Output the [X, Y] coordinate of the center of the cell containing the given text.  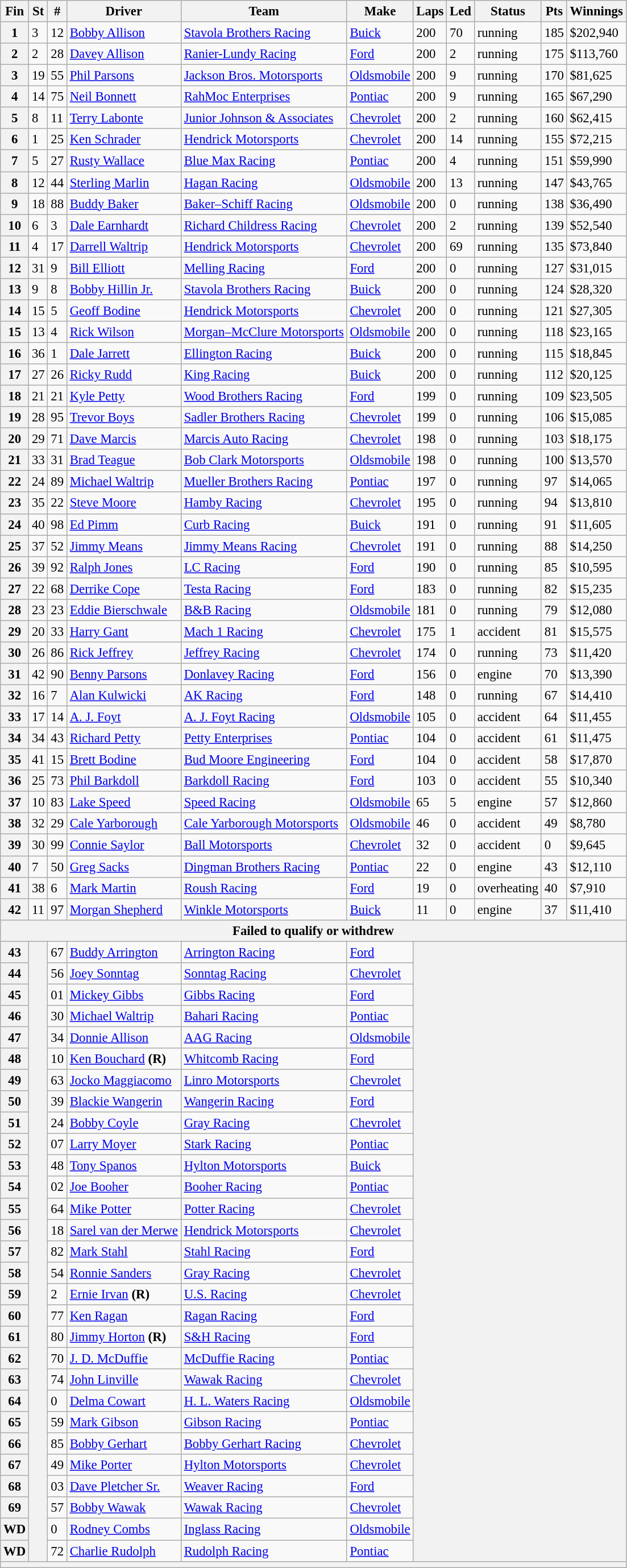
81 [554, 631]
Neil Bonnett [124, 97]
J. D. McDuffie [124, 1358]
151 [554, 161]
147 [554, 183]
138 [554, 204]
$11,475 [596, 738]
Richard Petty [124, 738]
Roush Racing [264, 888]
139 [554, 225]
Terry Labonte [124, 118]
RahMoc Enterprises [264, 97]
Melling Racing [264, 268]
Trevor Boys [124, 417]
Mueller Brothers Racing [264, 482]
195 [430, 503]
183 [430, 589]
124 [554, 289]
Ken Schrader [124, 139]
160 [554, 118]
07 [57, 1144]
Blackie Wangerin [124, 1102]
$9,645 [596, 845]
127 [554, 268]
$27,305 [596, 311]
45 [15, 995]
106 [554, 417]
$36,490 [596, 204]
Rodney Combs [124, 1529]
Mark Martin [124, 888]
AK Racing [264, 696]
St [39, 11]
Make [380, 11]
Jimmy Horton (R) [124, 1337]
80 [57, 1337]
51 [15, 1123]
S&H Racing [264, 1337]
overheating [508, 888]
Fin [15, 11]
Gibson Racing [264, 1422]
Laps [430, 11]
100 [554, 460]
Arrington Racing [264, 952]
Bud Moore Engineering [264, 760]
79 [554, 610]
Dave Pletcher Sr. [124, 1487]
Jimmy Means Racing [264, 546]
197 [430, 482]
Mike Porter [124, 1465]
Ed Pimm [124, 524]
$62,415 [596, 118]
Buddy Arrington [124, 952]
Geoff Bodine [124, 311]
Harry Gant [124, 631]
Tony Spanos [124, 1166]
Led [460, 11]
Mickey Gibbs [124, 995]
185 [554, 33]
60 [15, 1315]
Bobby Wawak [124, 1508]
U.S. Racing [264, 1294]
$23,505 [596, 396]
LC Racing [264, 567]
Charlie Rudolph [124, 1551]
McDuffie Racing [264, 1358]
Rick Jeffrey [124, 653]
03 [57, 1487]
$67,290 [596, 97]
71 [57, 439]
Darrell Waltrip [124, 246]
Steve Moore [124, 503]
Jimmy Means [124, 546]
95 [57, 417]
$23,165 [596, 332]
Richard Childress Racing [264, 225]
$73,840 [596, 246]
121 [554, 311]
Ken Bouchard (R) [124, 1059]
Morgan–McClure Motorsports [264, 332]
62 [15, 1358]
$15,235 [596, 589]
Driver [124, 11]
Speed Racing [264, 802]
Testa Racing [264, 589]
Pts [554, 11]
$12,110 [596, 867]
Buddy Baker [124, 204]
$12,860 [596, 802]
86 [57, 653]
Jocko Maggiacomo [124, 1081]
$17,870 [596, 760]
112 [554, 375]
$72,215 [596, 139]
A. J. Foyt [124, 717]
Ricky Rudd [124, 375]
105 [430, 717]
$8,780 [596, 824]
AAG Racing [264, 1037]
$11,455 [596, 717]
Hagan Racing [264, 183]
Gibbs Racing [264, 995]
Linro Motorsports [264, 1081]
Ragan Racing [264, 1315]
Failed to qualify or withdrew [313, 930]
Rusty Wallace [124, 161]
Lake Speed [124, 802]
47 [15, 1037]
Sonntag Racing [264, 974]
Booher Racing [264, 1188]
$28,320 [596, 289]
Bobby Gerhart [124, 1444]
$18,845 [596, 353]
$12,080 [596, 610]
Sadler Brothers Racing [264, 417]
Potter Racing [264, 1209]
Eddie Bierschwale [124, 610]
$11,410 [596, 909]
Mike Potter [124, 1209]
91 [554, 524]
$7,910 [596, 888]
Phil Barkdoll [124, 781]
Ellington Racing [264, 353]
Sarel van der Merwe [124, 1230]
77 [57, 1315]
$202,940 [596, 33]
Inglass Racing [264, 1529]
190 [430, 567]
Benny Parsons [124, 674]
Barkdoll Racing [264, 781]
90 [57, 674]
53 [15, 1166]
Winkle Motorsports [264, 909]
Dale Jarrett [124, 353]
181 [430, 610]
02 [57, 1188]
Dingman Brothers Racing [264, 867]
$11,605 [596, 524]
Bob Clark Motorsports [264, 460]
$10,340 [596, 781]
$13,390 [596, 674]
Kyle Petty [124, 396]
$43,765 [596, 183]
Derrike Cope [124, 589]
$10,595 [596, 567]
$15,575 [596, 631]
Brad Teague [124, 460]
Marcis Auto Racing [264, 439]
$81,625 [596, 76]
Dave Marcis [124, 439]
Junior Johnson & Associates [264, 118]
Ronnie Sanders [124, 1273]
Joey Sonntag [124, 974]
John Linville [124, 1380]
Petty Enterprises [264, 738]
Ranier-Lundy Racing [264, 54]
Jeffrey Racing [264, 653]
Ralph Jones [124, 567]
Stark Racing [264, 1144]
Team [264, 11]
66 [15, 1444]
Donnie Allison [124, 1037]
Davey Allison [124, 54]
Status [508, 11]
$11,420 [596, 653]
$52,540 [596, 225]
Mach 1 Racing [264, 631]
Delma Cowart [124, 1401]
99 [57, 845]
# [57, 11]
156 [430, 674]
$113,760 [596, 54]
118 [554, 332]
Hamby Racing [264, 503]
Dale Earnhardt [124, 225]
Rudolph Racing [264, 1551]
Bobby Allison [124, 33]
Brett Bodine [124, 760]
155 [554, 139]
Morgan Shepherd [124, 909]
Bobby Hillin Jr. [124, 289]
$13,570 [596, 460]
Bobby Coyle [124, 1123]
$14,410 [596, 696]
Weaver Racing [264, 1487]
$59,990 [596, 161]
Rick Wilson [124, 332]
A. J. Foyt Racing [264, 717]
Cale Yarborough [124, 824]
01 [57, 995]
Sterling Marlin [124, 183]
Ernie Irvan (R) [124, 1294]
Joe Booher [124, 1188]
Whitcomb Racing [264, 1059]
135 [554, 246]
89 [57, 482]
174 [430, 653]
Baker–Schiff Racing [264, 204]
$14,065 [596, 482]
Phil Parsons [124, 76]
King Racing [264, 375]
83 [57, 802]
Wangerin Racing [264, 1102]
$31,015 [596, 268]
Blue Max Racing [264, 161]
72 [57, 1551]
74 [57, 1380]
B&B Racing [264, 610]
148 [430, 696]
Winnings [596, 11]
Donlavey Racing [264, 674]
98 [57, 524]
Larry Moyer [124, 1144]
Greg Sacks [124, 867]
Wood Brothers Racing [264, 396]
Alan Kulwicki [124, 696]
Stahl Racing [264, 1251]
$18,175 [596, 439]
Mark Stahl [124, 1251]
165 [554, 97]
92 [57, 567]
Ken Ragan [124, 1315]
Ball Motorsports [264, 845]
109 [554, 396]
$13,810 [596, 503]
115 [554, 353]
Jackson Bros. Motorsports [264, 76]
Bobby Gerhart Racing [264, 1444]
$20,125 [596, 375]
Bahari Racing [264, 1016]
Curb Racing [264, 524]
$15,085 [596, 417]
94 [554, 503]
75 [57, 97]
Bill Elliott [124, 268]
$14,250 [596, 546]
Connie Saylor [124, 845]
Mark Gibson [124, 1422]
H. L. Waters Racing [264, 1401]
170 [554, 76]
Cale Yarborough Motorsports [264, 824]
